Scan for the cell matching the given text and deliver its [x, y] coordinate at center. 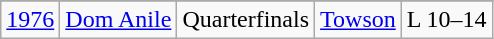
L 10–14 [446, 20]
Towson [358, 20]
1976 [30, 20]
Dom Anile [118, 20]
Quarterfinals [246, 20]
